Identify which cell holds the provided text, then report its [X, Y] central coordinate. 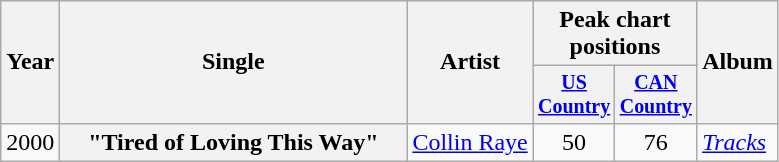
CAN Country [656, 94]
Tracks [738, 142]
Single [234, 62]
2000 [30, 142]
76 [656, 142]
"Tired of Loving This Way" [234, 142]
Year [30, 62]
US Country [574, 94]
Artist [470, 62]
Peak chartpositions [614, 34]
Collin Raye [470, 142]
50 [574, 142]
Album [738, 62]
